Provide the [X, Y] coordinate of the cell's center where the given text is located.  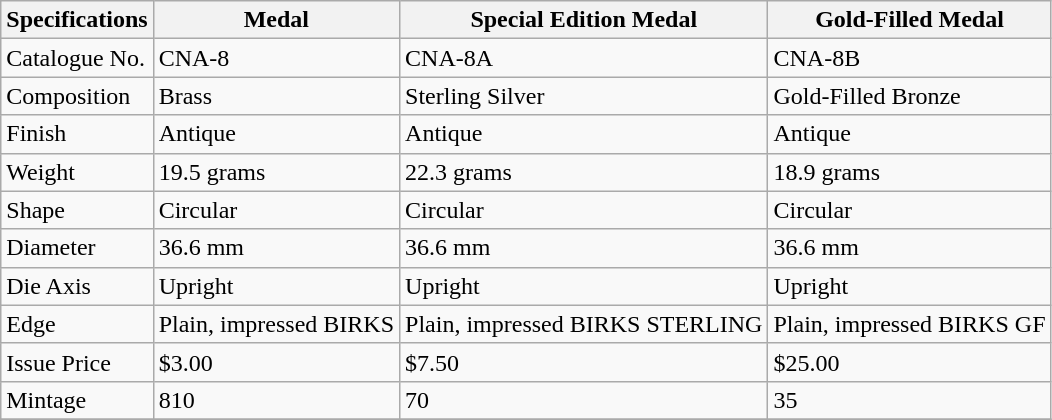
Medal [276, 20]
35 [910, 400]
CNA-8A [584, 58]
Mintage [77, 400]
Gold-Filled Bronze [910, 96]
$25.00 [910, 362]
18.9 grams [910, 172]
Brass [276, 96]
Plain, impressed BIRKS STERLING [584, 324]
70 [584, 400]
Plain, impressed BIRKS [276, 324]
22.3 grams [584, 172]
Shape [77, 210]
Plain, impressed BIRKS GF [910, 324]
Specifications [77, 20]
Die Axis [77, 286]
Gold-Filled Medal [910, 20]
810 [276, 400]
Composition [77, 96]
$7.50 [584, 362]
Issue Price [77, 362]
CNA-8B [910, 58]
Catalogue No. [77, 58]
Finish [77, 134]
$3.00 [276, 362]
19.5 grams [276, 172]
Weight [77, 172]
Edge [77, 324]
CNA-8 [276, 58]
Special Edition Medal [584, 20]
Sterling Silver [584, 96]
Diameter [77, 248]
